Output the (X, Y) coordinate of the center of the cell containing the given text.  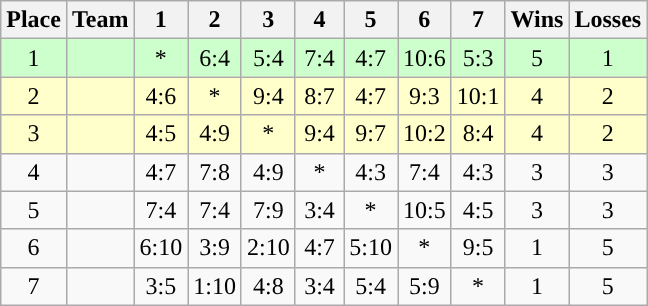
Wins (537, 20)
5:3 (478, 58)
8:4 (478, 134)
7:8 (215, 172)
10:1 (478, 96)
4:6 (161, 96)
10:6 (425, 58)
3:5 (161, 286)
Place (34, 20)
4:8 (268, 286)
7:9 (268, 210)
9:5 (478, 248)
1:10 (215, 286)
5:9 (425, 286)
10:5 (425, 210)
9:3 (425, 96)
Team (100, 20)
6:4 (215, 58)
10:2 (425, 134)
2:10 (268, 248)
6:10 (161, 248)
5:10 (371, 248)
3:9 (215, 248)
9:7 (371, 134)
8:7 (320, 96)
Losses (608, 20)
